Identify which cell holds the provided text, then report its [X, Y] central coordinate. 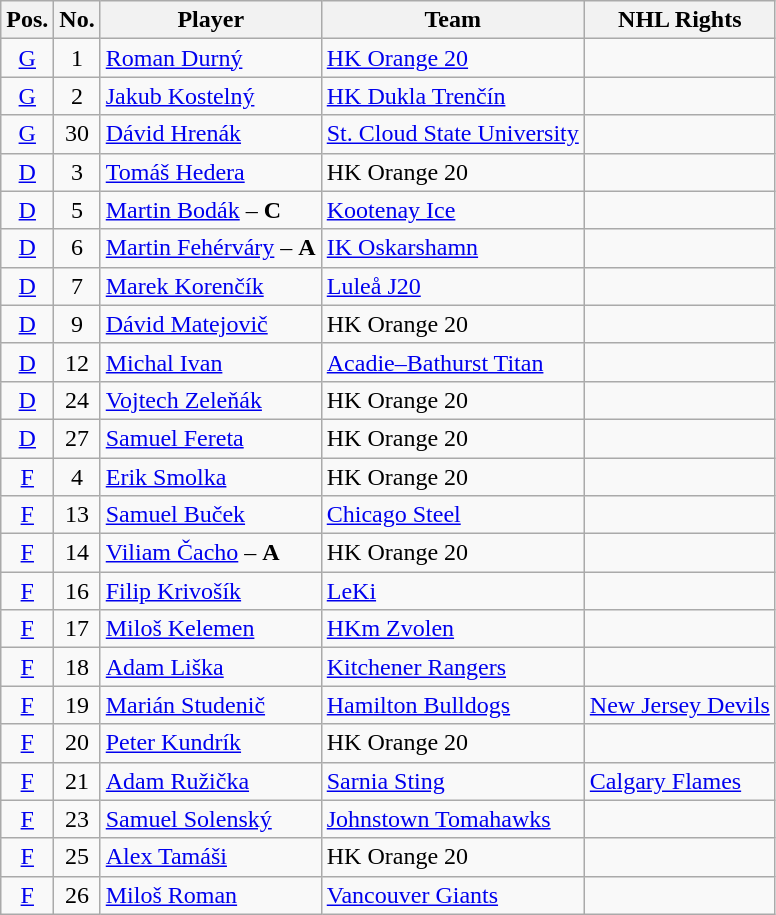
NHL Rights [680, 20]
Viliam Čacho – A [210, 553]
Marián Studenič [210, 705]
Luleå J20 [452, 286]
21 [77, 781]
Miloš Kelemen [210, 629]
20 [77, 743]
HKm Zvolen [452, 629]
14 [77, 553]
Peter Kundrík [210, 743]
Adam Liška [210, 667]
Michal Ivan [210, 362]
27 [77, 438]
2 [77, 96]
Jakub Kostelný [210, 96]
Adam Ružička [210, 781]
23 [77, 819]
17 [77, 629]
New Jersey Devils [680, 705]
5 [77, 210]
18 [77, 667]
Samuel Fereta [210, 438]
Erik Smolka [210, 477]
Pos. [28, 20]
4 [77, 477]
Marek Korenčík [210, 286]
7 [77, 286]
St. Cloud State University [452, 134]
Tomáš Hedera [210, 172]
Samuel Solenský [210, 819]
Alex Tamáši [210, 857]
IK Oskarshamn [452, 248]
25 [77, 857]
Chicago Steel [452, 515]
16 [77, 591]
3 [77, 172]
Kootenay Ice [452, 210]
Vancouver Giants [452, 895]
Hamilton Bulldogs [452, 705]
Calgary Flames [680, 781]
26 [77, 895]
Roman Durný [210, 58]
Martin Fehérváry – A [210, 248]
Player [210, 20]
Miloš Roman [210, 895]
Team [452, 20]
Samuel Buček [210, 515]
Vojtech Zeleňák [210, 400]
1 [77, 58]
12 [77, 362]
LeKi [452, 591]
6 [77, 248]
Dávid Hrenák [210, 134]
Kitchener Rangers [452, 667]
9 [77, 324]
No. [77, 20]
30 [77, 134]
19 [77, 705]
HK Dukla Trenčín [452, 96]
Acadie–Bathurst Titan [452, 362]
Filip Krivošík [210, 591]
Sarnia Sting [452, 781]
13 [77, 515]
Dávid Matejovič [210, 324]
24 [77, 400]
Martin Bodák – C [210, 210]
Johnstown Tomahawks [452, 819]
